For the text-containing cell, return its midpoint in (X, Y) coordinate format. 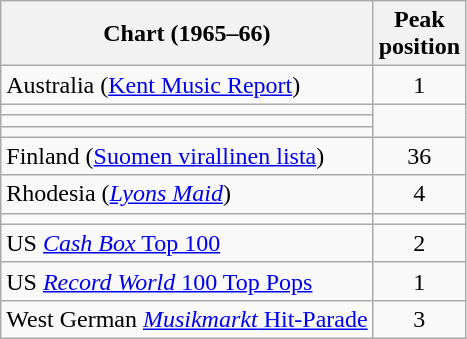
Rhodesia (Lyons Maid) (187, 194)
Chart (1965–66) (187, 34)
2 (419, 243)
West German Musikmarkt Hit-Parade (187, 319)
US Record World 100 Top Pops (187, 281)
3 (419, 319)
Australia (Kent Music Report) (187, 85)
Peakposition (419, 34)
36 (419, 156)
Finland (Suomen virallinen lista) (187, 156)
US Cash Box Top 100 (187, 243)
4 (419, 194)
